Search for the cell housing the specified text and yield its [x, y] center coordinate. 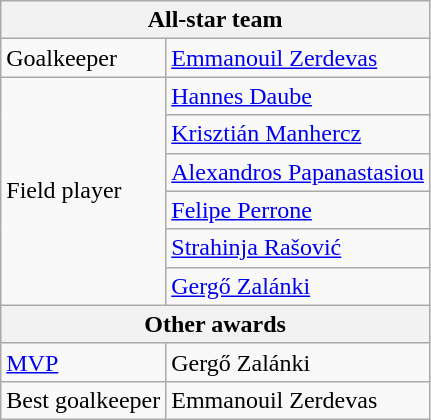
All-star team [216, 20]
Field player [84, 191]
Other awards [216, 324]
Best goalkeeper [84, 400]
Felipe Perrone [298, 210]
MVP [84, 362]
Goalkeeper [84, 58]
Hannes Daube [298, 96]
Strahinja Rašović [298, 248]
Krisztián Manhercz [298, 134]
Alexandros Papanastasiou [298, 172]
